Determine the (X, Y) coordinate at the center of the cell enclosing the given text.  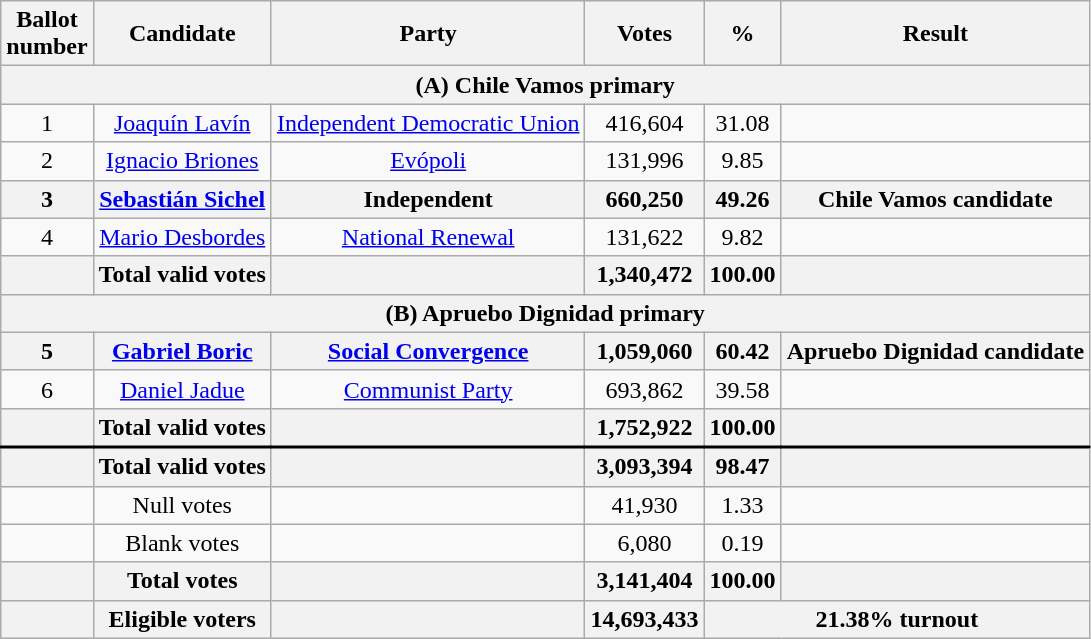
Apruebo Dignidad candidate (935, 351)
1,059,060 (644, 351)
60.42 (742, 351)
Communist Party (428, 389)
131,622 (644, 237)
Independent (428, 199)
6 (47, 389)
Party (428, 34)
Evópoli (428, 161)
1,340,472 (644, 275)
693,862 (644, 389)
Null votes (182, 505)
Daniel Jadue (182, 389)
Ballotnumber (47, 34)
98.47 (742, 466)
3,093,394 (644, 466)
Gabriel Boric (182, 351)
National Renewal (428, 237)
Chile Vamos candidate (935, 199)
21.38% turnout (897, 619)
5 (47, 351)
Eligible voters (182, 619)
31.08 (742, 123)
9.82 (742, 237)
Blank votes (182, 543)
131,996 (644, 161)
Result (935, 34)
Independent Democratic Union (428, 123)
660,250 (644, 199)
1.33 (742, 505)
(A) Chile Vamos primary (546, 85)
Social Convergence (428, 351)
39.58 (742, 389)
6,080 (644, 543)
Total votes (182, 581)
Mario Desbordes (182, 237)
Votes (644, 34)
2 (47, 161)
% (742, 34)
9.85 (742, 161)
0.19 (742, 543)
1,752,922 (644, 428)
416,604 (644, 123)
49.26 (742, 199)
Ignacio Briones (182, 161)
3 (47, 199)
3,141,404 (644, 581)
14,693,433 (644, 619)
Candidate (182, 34)
41,930 (644, 505)
(B) Apruebo Dignidad primary (546, 313)
Joaquín Lavín (182, 123)
4 (47, 237)
1 (47, 123)
Sebastián Sichel (182, 199)
